Output the [x, y] coordinate of the center of the cell containing the given text.  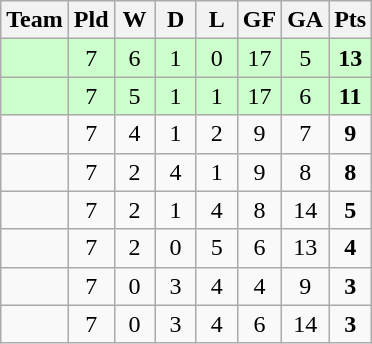
D [176, 20]
L [216, 20]
GA [306, 20]
Team [35, 20]
11 [350, 96]
GF [259, 20]
W [134, 20]
Pts [350, 20]
Pld [91, 20]
